Identify which cell holds the provided text, then report its [x, y] central coordinate. 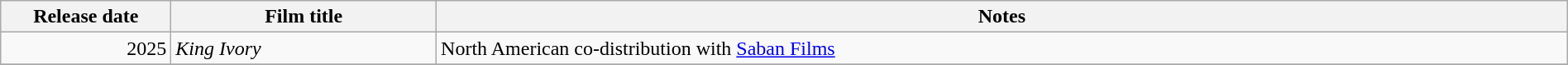
North American co-distribution with Saban Films [1002, 48]
Notes [1002, 17]
2025 [86, 48]
Release date [86, 17]
Film title [304, 17]
King Ivory [304, 48]
